From the cell containing the given text, extract its center point as [x, y] coordinate. 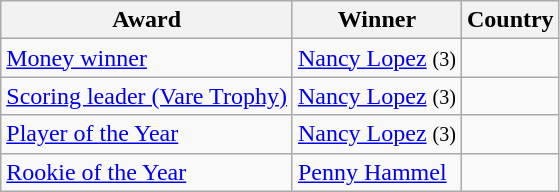
Scoring leader (Vare Trophy) [147, 96]
Rookie of the Year [147, 172]
Money winner [147, 58]
Player of the Year [147, 134]
Winner [376, 20]
Penny Hammel [376, 172]
Country [510, 20]
Award [147, 20]
